Detect which cell encompasses the target text, then output its [x, y] center coordinate. 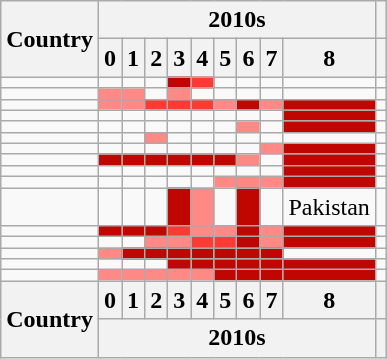
Pakistan [329, 207]
